Detect which cell encompasses the target text, then output its (X, Y) center coordinate. 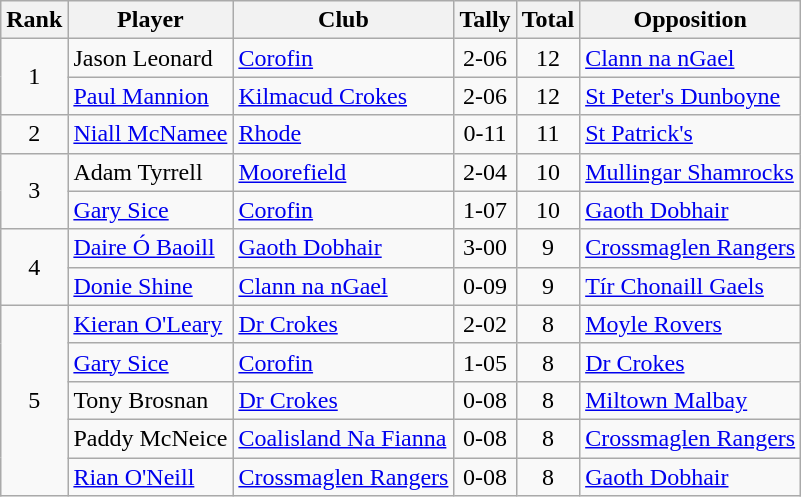
0-09 (485, 286)
2 (34, 134)
0-11 (485, 134)
Paul Mannion (150, 96)
Moorefield (344, 172)
Jason Leonard (150, 58)
Niall McNamee (150, 134)
Player (150, 20)
Rian O'Neill (150, 477)
Adam Tyrrell (150, 172)
Paddy McNeice (150, 438)
St Patrick's (690, 134)
Opposition (690, 20)
2-04 (485, 172)
Coalisland Na Fianna (344, 438)
Tally (485, 20)
Donie Shine (150, 286)
Total (548, 20)
Tony Brosnan (150, 400)
Kilmacud Crokes (344, 96)
3 (34, 191)
Rank (34, 20)
3-00 (485, 248)
2-02 (485, 324)
Tír Chonaill Gaels (690, 286)
Kieran O'Leary (150, 324)
1-07 (485, 210)
Club (344, 20)
4 (34, 267)
St Peter's Dunboyne (690, 96)
Mullingar Shamrocks (690, 172)
1 (34, 77)
Moyle Rovers (690, 324)
Rhode (344, 134)
11 (548, 134)
Miltown Malbay (690, 400)
5 (34, 400)
1-05 (485, 362)
Daire Ó Baoill (150, 248)
